Search for the cell housing the specified text and yield its (X, Y) center coordinate. 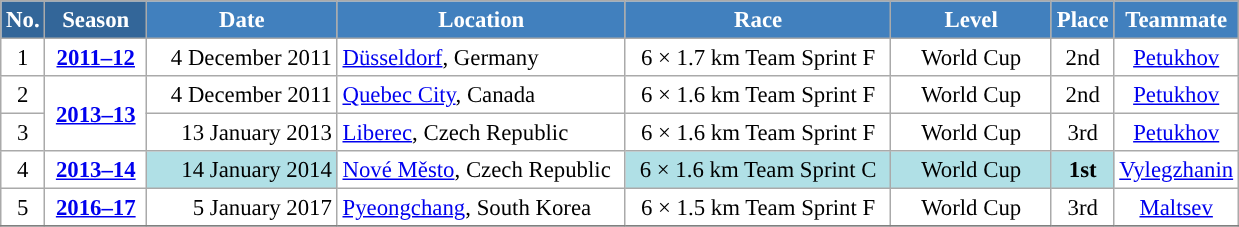
1 (23, 58)
3 (23, 133)
6 × 1.7 km Team Sprint F (758, 58)
1st (1082, 170)
Place (1082, 20)
Liberec, Czech Republic (481, 133)
Date (242, 20)
2016–17 (96, 208)
2013–13 (96, 114)
5 January 2017 (242, 208)
14 January 2014 (242, 170)
Maltsev (1176, 208)
5 (23, 208)
Quebec City, Canada (481, 95)
2013–14 (96, 170)
Nové Město, Czech Republic (481, 170)
2 (23, 95)
Vylegzhanin (1176, 170)
Düsseldorf, Germany (481, 58)
Season (96, 20)
4 (23, 170)
Location (481, 20)
2011–12 (96, 58)
Teammate (1176, 20)
6 × 1.5 km Team Sprint F (758, 208)
6 × 1.6 km Team Sprint C (758, 170)
No. (23, 20)
13 January 2013 (242, 133)
Race (758, 20)
Pyeongchang, South Korea (481, 208)
Level (972, 20)
